Provide the [x, y] coordinate of the cell's center where the given text is located.  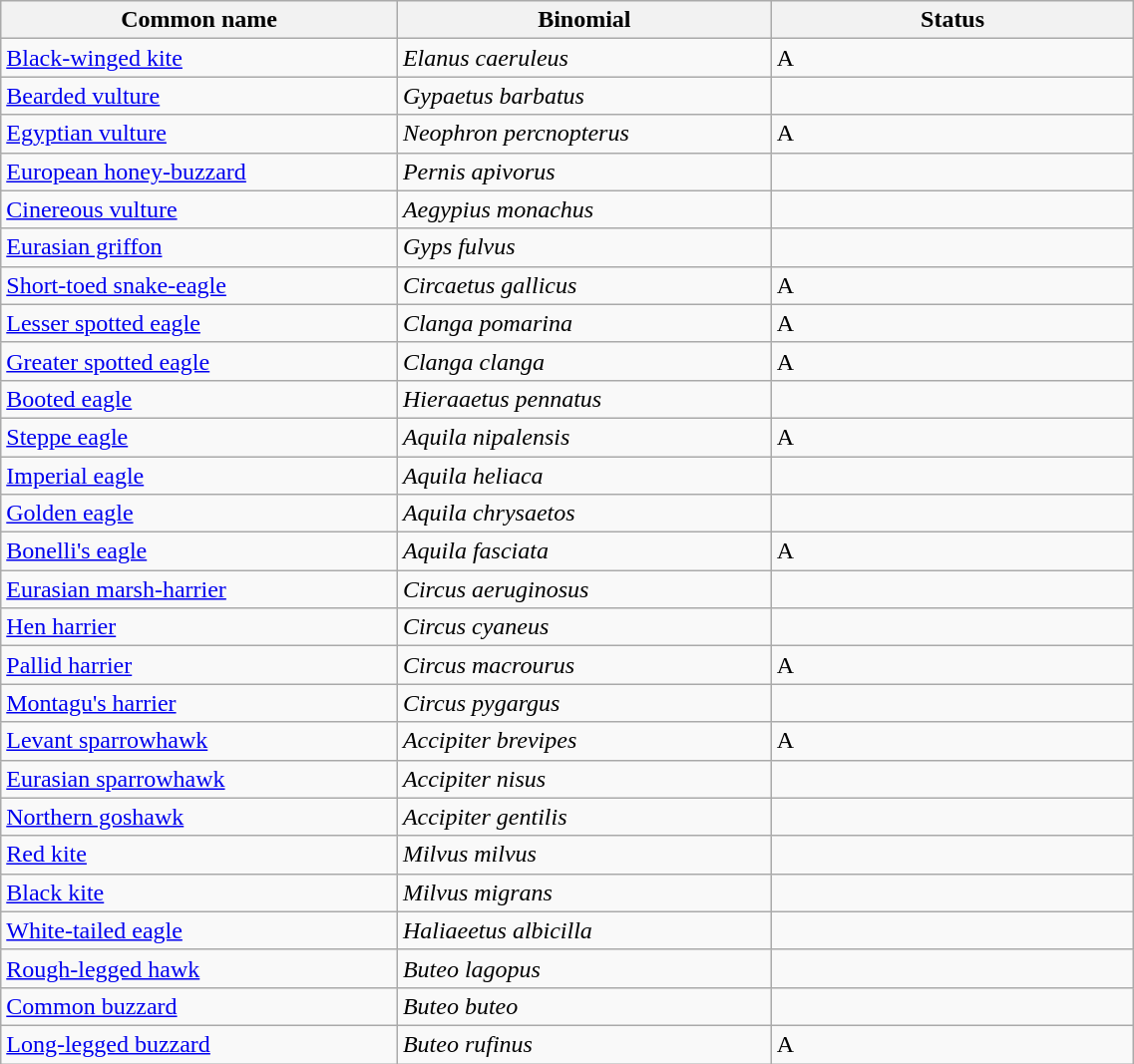
Gypaetus barbatus [584, 96]
Pernis apivorus [584, 172]
Clanga clanga [584, 361]
Accipiter brevipes [584, 741]
European honey-buzzard [199, 172]
Egyptian vulture [199, 134]
Black kite [199, 892]
Imperial eagle [199, 476]
Circus aeruginosus [584, 589]
Pallid harrier [199, 665]
Long-legged buzzard [199, 1044]
Golden eagle [199, 514]
Red kite [199, 855]
Circaetus gallicus [584, 285]
Elanus caeruleus [584, 58]
Milvus milvus [584, 855]
Aegypius monachus [584, 209]
Common buzzard [199, 1006]
Gyps fulvus [584, 247]
Accipiter nisus [584, 779]
Eurasian griffon [199, 247]
Circus pygargus [584, 703]
Greater spotted eagle [199, 361]
Bearded vulture [199, 96]
Booted eagle [199, 399]
Cinereous vulture [199, 209]
Clanga pomarina [584, 323]
Common name [199, 20]
Circus macrourus [584, 665]
Buteo buteo [584, 1006]
Buteo lagopus [584, 968]
Haliaeetus albicilla [584, 930]
Lesser spotted eagle [199, 323]
Eurasian marsh-harrier [199, 589]
Levant sparrowhawk [199, 741]
Hen harrier [199, 627]
Bonelli's eagle [199, 551]
Buteo rufinus [584, 1044]
Aquila nipalensis [584, 437]
Binomial [584, 20]
Northern goshawk [199, 817]
Eurasian sparrowhawk [199, 779]
Aquila chrysaetos [584, 514]
Steppe eagle [199, 437]
Status [952, 20]
Neophron percnopterus [584, 134]
Short-toed snake-eagle [199, 285]
Aquila heliaca [584, 476]
Rough-legged hawk [199, 968]
Milvus migrans [584, 892]
Accipiter gentilis [584, 817]
Circus cyaneus [584, 627]
Black-winged kite [199, 58]
White-tailed eagle [199, 930]
Montagu's harrier [199, 703]
Aquila fasciata [584, 551]
Hieraaetus pennatus [584, 399]
